Identify which cell holds the provided text, then report its [X, Y] central coordinate. 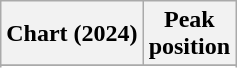
Chart (2024) [72, 34]
Peakposition [189, 34]
